Scan for the cell matching the given text and deliver its (x, y) coordinate at center. 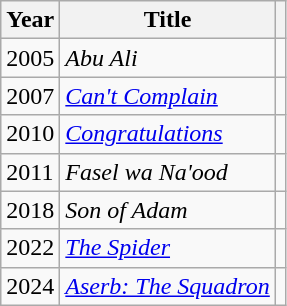
2011 (30, 172)
2005 (30, 58)
2022 (30, 248)
Fasel wa Na'ood (168, 172)
Son of Adam (168, 210)
Congratulations (168, 134)
2024 (30, 286)
The Spider (168, 248)
Year (30, 20)
Abu Ali (168, 58)
Can't Complain (168, 96)
2007 (30, 96)
2018 (30, 210)
2010 (30, 134)
Title (168, 20)
Aserb: The Squadron (168, 286)
